Find where the given text appears and provide that cell's center as (X, Y) coordinate. 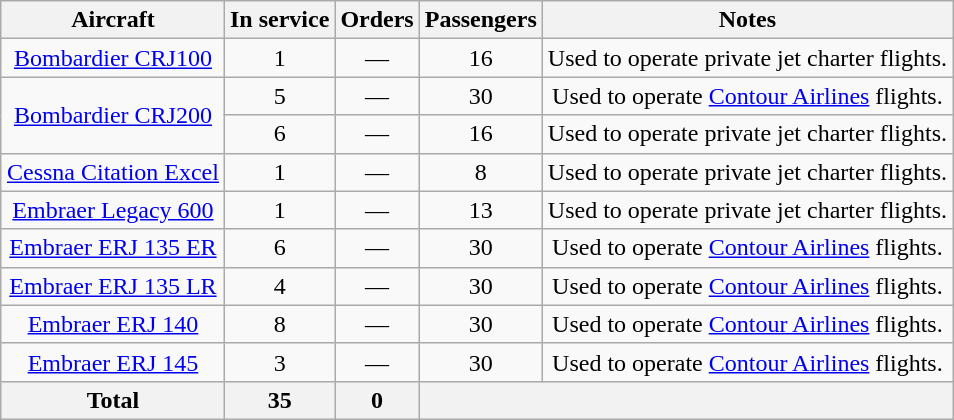
Notes (747, 20)
Passengers (480, 20)
4 (279, 286)
35 (279, 400)
Aircraft (112, 20)
Embraer ERJ 145 (112, 362)
Embraer ERJ 135 LR (112, 286)
Cessna Citation Excel (112, 172)
13 (480, 210)
0 (377, 400)
Orders (377, 20)
Total (112, 400)
Bombardier CRJ200 (112, 115)
5 (279, 96)
Embraer Legacy 600 (112, 210)
Embraer ERJ 140 (112, 324)
In service (279, 20)
3 (279, 362)
Embraer ERJ 135 ER (112, 248)
Bombardier CRJ100 (112, 58)
